Determine the (x, y) coordinate at the center of the cell enclosing the given text.  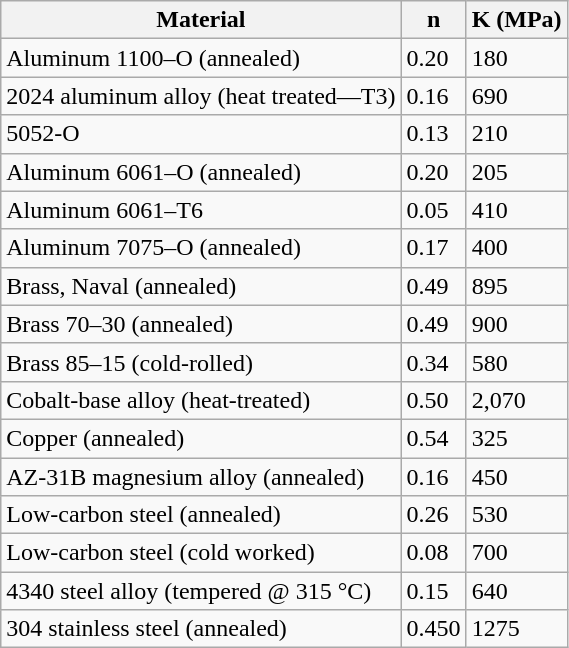
900 (516, 324)
Brass, Naval (annealed) (201, 286)
K (MPa) (516, 20)
690 (516, 96)
0.450 (434, 629)
1275 (516, 629)
304 stainless steel (annealed) (201, 629)
0.50 (434, 400)
Aluminum 6061–T6 (201, 210)
n (434, 20)
640 (516, 591)
410 (516, 210)
205 (516, 172)
580 (516, 362)
0.08 (434, 553)
4340 steel alloy (tempered @ 315 °C) (201, 591)
2024 aluminum alloy (heat treated—T3) (201, 96)
325 (516, 438)
180 (516, 58)
Aluminum 6061–O (annealed) (201, 172)
Cobalt-base alloy (heat-treated) (201, 400)
450 (516, 477)
0.15 (434, 591)
Brass 70–30 (annealed) (201, 324)
Low-carbon steel (cold worked) (201, 553)
5052-O (201, 134)
Aluminum 1100–O (annealed) (201, 58)
0.05 (434, 210)
Low-carbon steel (annealed) (201, 515)
0.54 (434, 438)
530 (516, 515)
0.34 (434, 362)
Brass 85–15 (cold-rolled) (201, 362)
400 (516, 248)
AZ-31B magnesium alloy (annealed) (201, 477)
700 (516, 553)
0.26 (434, 515)
0.13 (434, 134)
Material (201, 20)
Copper (annealed) (201, 438)
Aluminum 7075–O (annealed) (201, 248)
2,070 (516, 400)
210 (516, 134)
0.17 (434, 248)
895 (516, 286)
